Search for the cell housing the specified text and yield its [X, Y] center coordinate. 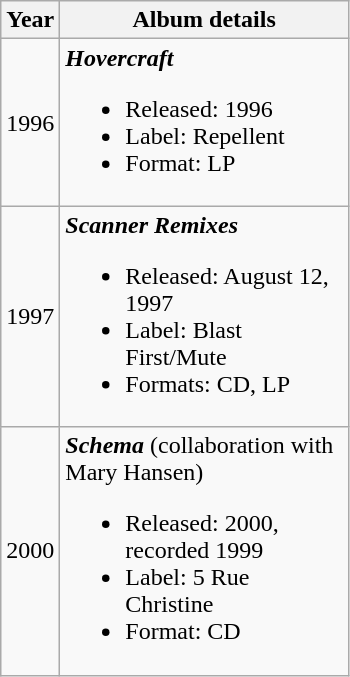
Album details [204, 20]
1997 [30, 316]
HovercraftReleased: 1996Label: RepellentFormat: LP [204, 122]
Year [30, 20]
2000 [30, 551]
1996 [30, 122]
Schema (collaboration with Mary Hansen)Released: 2000, recorded 1999Label: 5 Rue ChristineFormat: CD [204, 551]
Scanner RemixesReleased: August 12, 1997Label: Blast First/MuteFormats: CD, LP [204, 316]
